Detect which cell encompasses the target text, then output its [x, y] center coordinate. 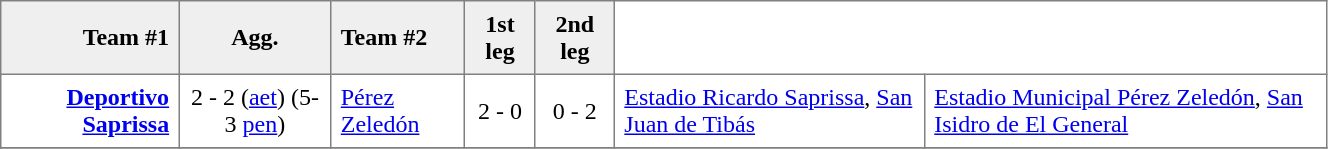
Pérez Zeledón [398, 111]
Team #1 [90, 38]
1st leg [500, 38]
0 - 2 [575, 111]
Team #2 [398, 38]
Deportivo Saprissa [90, 111]
Estadio Municipal Pérez Zeledón, San Isidro de El General [1126, 111]
2nd leg [575, 38]
Estadio Ricardo Saprissa, San Juan de Tibás [770, 111]
2 - 2 (aet) (5-3 pen) [255, 111]
Agg. [255, 38]
2 - 0 [500, 111]
